From the cell containing the given text, extract its center point as [X, Y] coordinate. 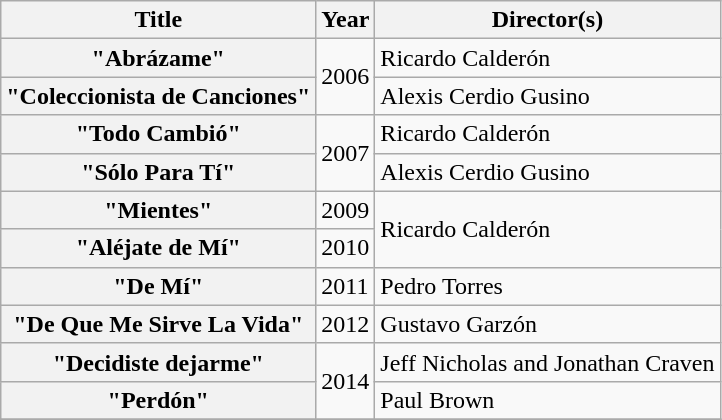
2009 [346, 210]
Title [158, 20]
"Abrázame" [158, 58]
Year [346, 20]
"Coleccionista de Canciones" [158, 96]
2010 [346, 248]
"Perdón" [158, 400]
"Sólo Para Tí" [158, 172]
"Decidiste dejarme" [158, 362]
Gustavo Garzón [548, 324]
Pedro Torres [548, 286]
2006 [346, 77]
2011 [346, 286]
"De Mí" [158, 286]
"Aléjate de Mí" [158, 248]
2014 [346, 381]
Director(s) [548, 20]
2012 [346, 324]
Paul Brown [548, 400]
2007 [346, 153]
"Todo Cambió" [158, 134]
"Mientes" [158, 210]
Jeff Nicholas and Jonathan Craven [548, 362]
"De Que Me Sirve La Vida" [158, 324]
